Return [X, Y] of the center of cell containing provided text 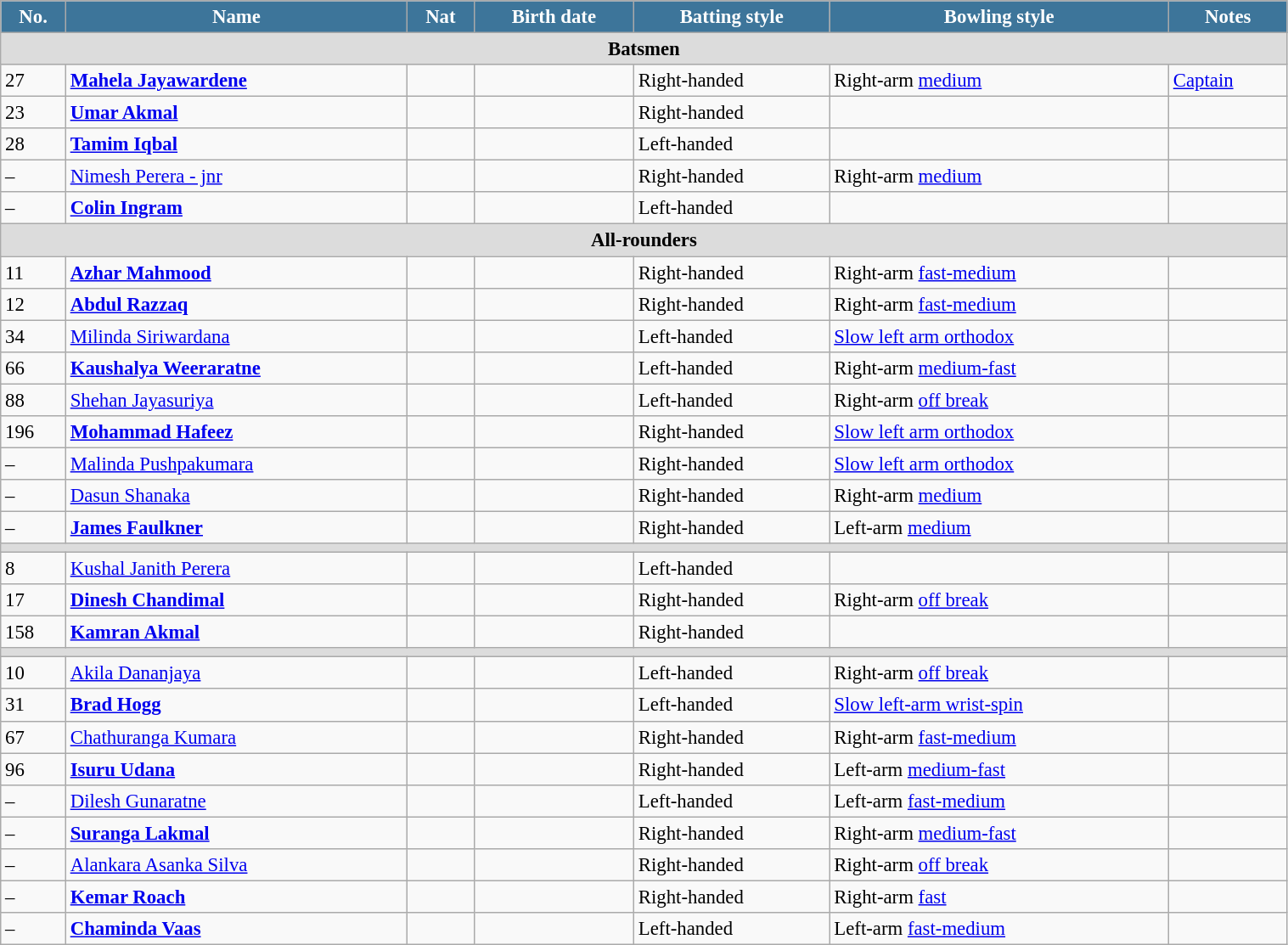
96 [34, 769]
Akila Dananjaya [236, 673]
31 [34, 706]
12 [34, 304]
Left-arm medium [998, 527]
Kaushalya Weeraratne [236, 368]
Isuru Udana [236, 769]
Name [236, 17]
Kushal Janith Perera [236, 569]
Birth date [554, 17]
Batsmen [644, 49]
67 [34, 737]
Nat [440, 17]
Mahela Jayawardene [236, 81]
34 [34, 336]
Chathuranga Kumara [236, 737]
Chaminda Vaas [236, 929]
James Faulkner [236, 527]
Bowling style [998, 17]
88 [34, 400]
28 [34, 144]
Tamim Iqbal [236, 144]
Nimesh Perera - jnr [236, 177]
17 [34, 600]
11 [34, 273]
Umar Akmal [236, 113]
Mohammad Hafeez [236, 432]
23 [34, 113]
Dasun Shanaka [236, 496]
8 [34, 569]
Azhar Mahmood [236, 273]
Abdul Razzaq [236, 304]
Milinda Siriwardana [236, 336]
Captain [1228, 81]
Colin Ingram [236, 208]
Left-arm medium-fast [998, 769]
No. [34, 17]
Brad Hogg [236, 706]
66 [34, 368]
196 [34, 432]
Batting style [732, 17]
Kamran Akmal [236, 633]
All-rounders [644, 240]
Notes [1228, 17]
Suranga Lakmal [236, 833]
Right-arm fast [998, 897]
Kemar Roach [236, 897]
27 [34, 81]
Dilesh Gunaratne [236, 801]
158 [34, 633]
10 [34, 673]
Slow left-arm wrist-spin [998, 706]
Dinesh Chandimal [236, 600]
Malinda Pushpakumara [236, 464]
Shehan Jayasuriya [236, 400]
Alankara Asanka Silva [236, 865]
